Determine the [x, y] coordinate at the center of the cell enclosing the given text.  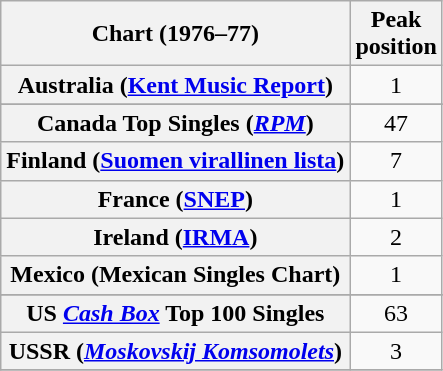
3 [396, 351]
Finland (Suomen virallinen lista) [176, 161]
Mexico (Mexican Singles Chart) [176, 275]
Canada Top Singles (RPM) [176, 123]
US Cash Box Top 100 Singles [176, 313]
USSR (Moskovskij Komsomolets) [176, 351]
Australia (Kent Music Report) [176, 85]
France (SNEP) [176, 199]
Chart (1976–77) [176, 34]
63 [396, 313]
Ireland (IRMA) [176, 237]
2 [396, 237]
7 [396, 161]
Peakposition [396, 34]
47 [396, 123]
